Detect which cell encompasses the target text, then output its (X, Y) center coordinate. 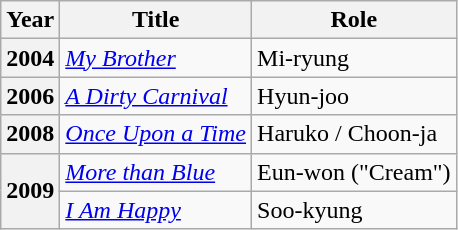
A Dirty Carnival (156, 96)
Haruko / Choon-ja (354, 134)
2008 (30, 134)
Soo-kyung (354, 210)
2009 (30, 191)
2004 (30, 58)
Title (156, 20)
Eun-won ("Cream") (354, 172)
Once Upon a Time (156, 134)
2006 (30, 96)
My Brother (156, 58)
Hyun-joo (354, 96)
I Am Happy (156, 210)
More than Blue (156, 172)
Year (30, 20)
Mi-ryung (354, 58)
Role (354, 20)
